Return the (x, y) coordinate for the center point of the cell that contains the specified text.  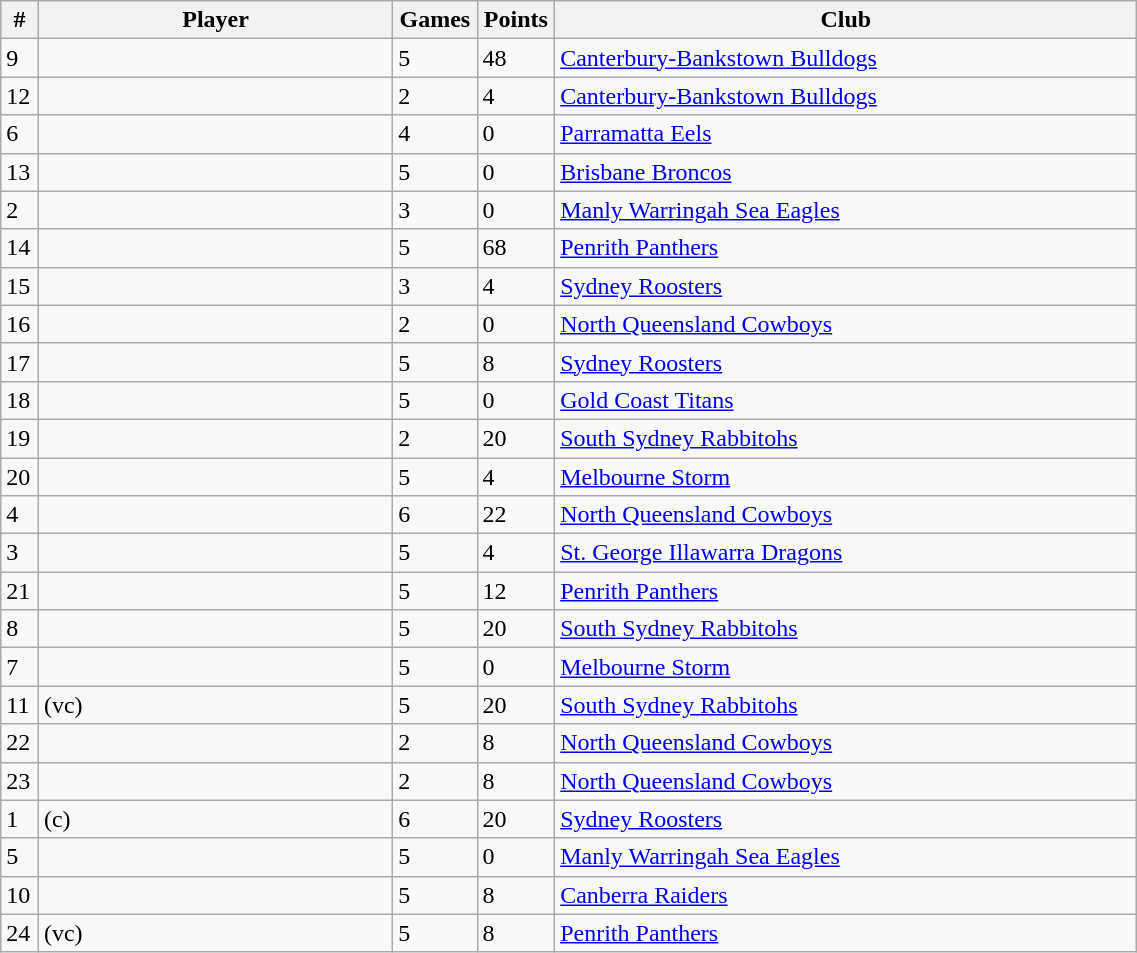
Player (215, 20)
7 (20, 667)
23 (20, 781)
68 (516, 248)
11 (20, 705)
9 (20, 58)
18 (20, 400)
16 (20, 324)
19 (20, 438)
Brisbane Broncos (846, 172)
Gold Coast Titans (846, 400)
48 (516, 58)
Games (435, 20)
Parramatta Eels (846, 134)
Canberra Raiders (846, 895)
14 (20, 248)
Club (846, 20)
15 (20, 286)
St. George Illawarra Dragons (846, 553)
10 (20, 895)
Points (516, 20)
13 (20, 172)
(c) (215, 819)
17 (20, 362)
21 (20, 591)
# (20, 20)
1 (20, 819)
24 (20, 933)
